Provide the (X, Y) coordinate of the cell's center where the given text is located.  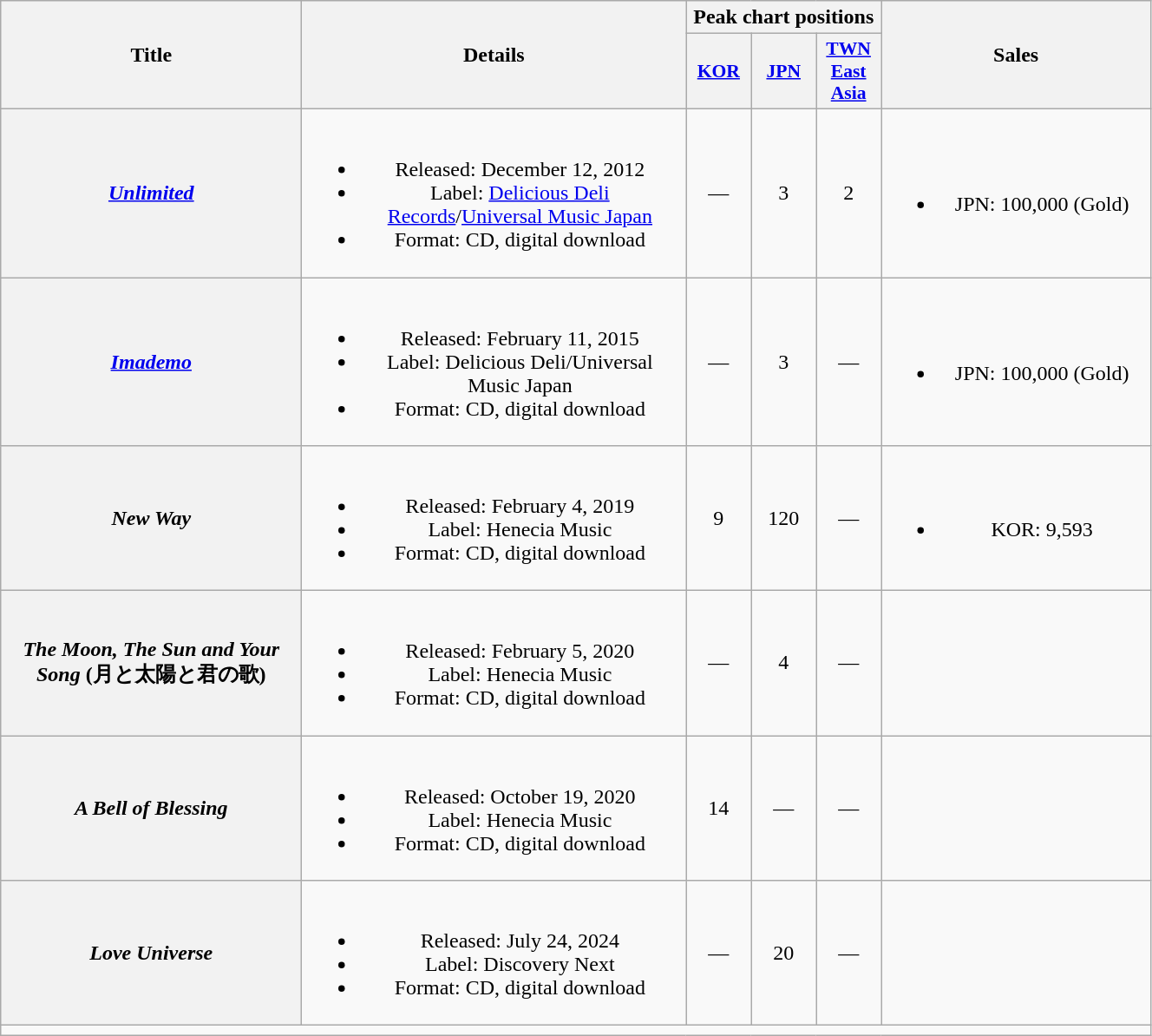
Details (494, 56)
New Way (151, 519)
Title (151, 56)
120 (784, 519)
4 (784, 663)
20 (784, 953)
Released: February 4, 2019 Label: Henecia MusicFormat: CD, digital download (494, 519)
The Moon, The Sun and Your Song (月と太陽と君の歌) (151, 663)
A Bell of Blessing (151, 809)
Love Universe (151, 953)
Released: December 12, 2012 Label: Delicious Deli Records/Universal Music JapanFormat: CD, digital download (494, 193)
TWN East Asia (848, 71)
Unlimited (151, 193)
Released: February 5, 2020 Label: Henecia MusicFormat: CD, digital download (494, 663)
Released: February 11, 2015 Label: Delicious Deli/Universal Music JapanFormat: CD, digital download (494, 362)
Imademo (151, 362)
Released: October 19, 2020 Label: Henecia MusicFormat: CD, digital download (494, 809)
14 (718, 809)
JPN (784, 71)
KOR (718, 71)
9 (718, 519)
Sales (1017, 56)
Peak chart positions (784, 17)
Released: July 24, 2024Label: Discovery NextFormat: CD, digital download (494, 953)
KOR: 9,593 (1017, 519)
2 (848, 193)
